Provide the (x, y) coordinate of the cell's center where the given text is located.  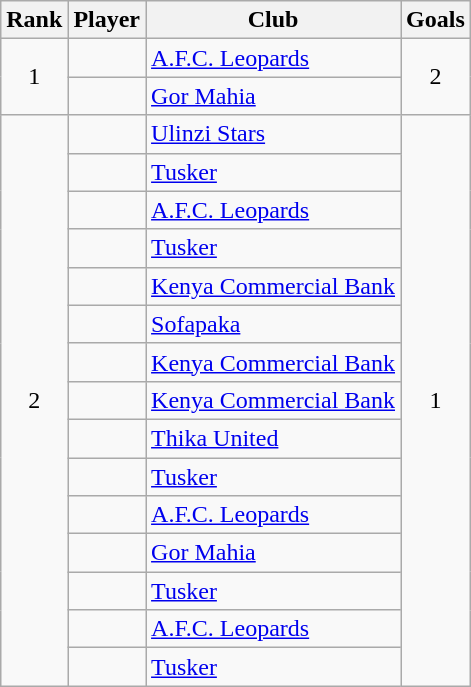
Thika United (274, 438)
Club (274, 20)
Rank (34, 20)
Goals (436, 20)
Player (107, 20)
Ulinzi Stars (274, 134)
Sofapaka (274, 324)
